Identify which cell holds the provided text, then report its [X, Y] central coordinate. 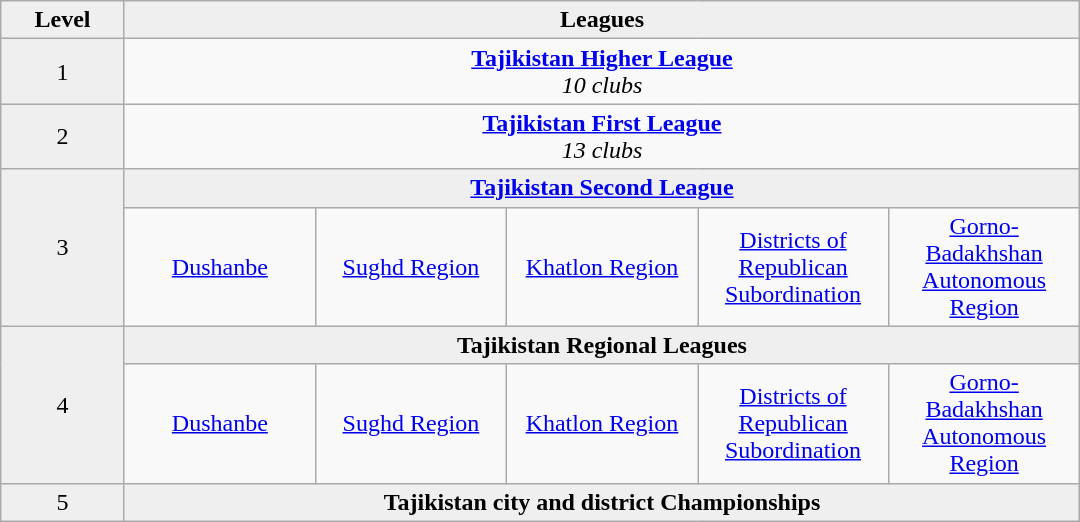
Leagues [602, 20]
Tajikistan Regional Leagues [602, 345]
Tajikistan city and district Championships [602, 502]
3 [63, 248]
2 [63, 136]
Tajikistan First League13 clubs [602, 136]
1 [63, 72]
Tajikistan Second League [602, 188]
5 [63, 502]
Level [63, 20]
4 [63, 404]
Tajikistan Higher League10 clubs [602, 72]
